Return [X, Y] of the center of cell containing provided text 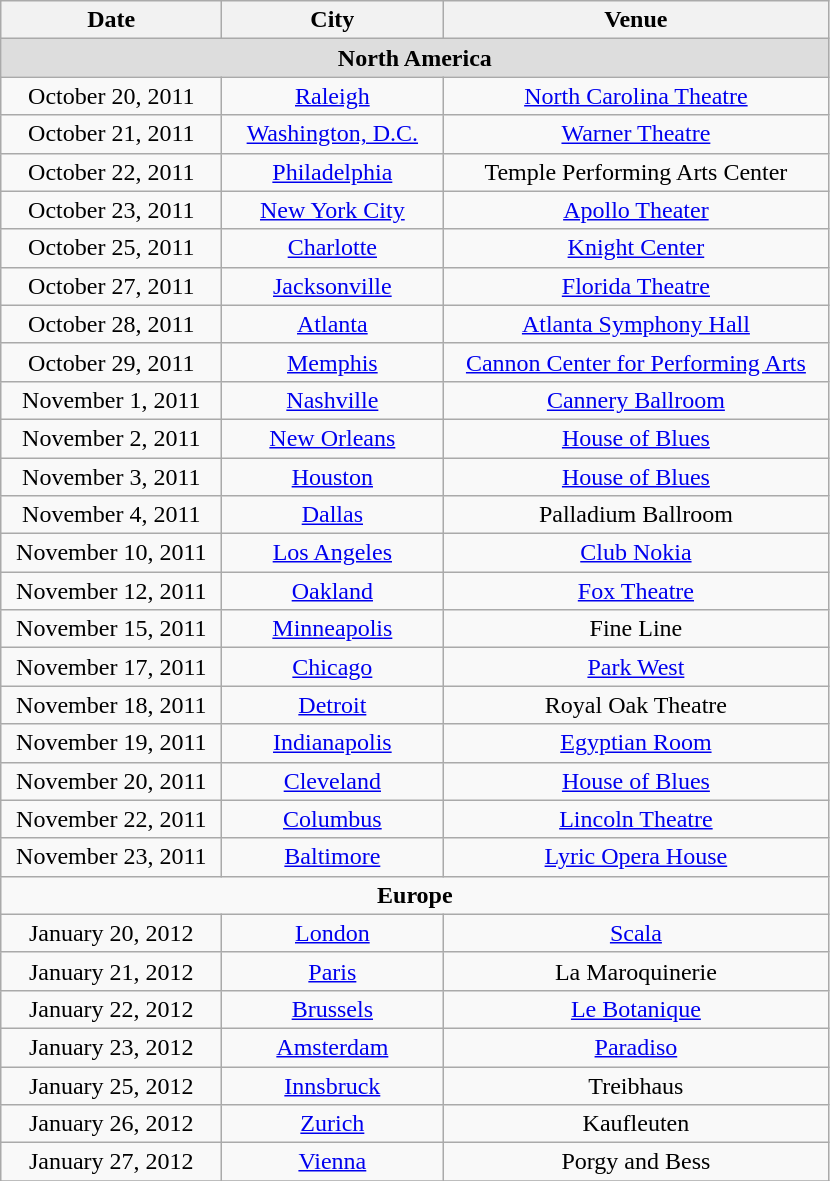
November 2, 2011 [112, 438]
November 23, 2011 [112, 857]
Florida Theatre [636, 286]
Nashville [332, 400]
January 25, 2012 [112, 1085]
Atlanta [332, 324]
October 29, 2011 [112, 362]
London [332, 933]
Atlanta Symphony Hall [636, 324]
Vienna [332, 1162]
October 23, 2011 [112, 210]
Indianapolis [332, 743]
Detroit [332, 705]
Fox Theatre [636, 591]
North America [415, 58]
Chicago [332, 667]
October 28, 2011 [112, 324]
New Orleans [332, 438]
Raleigh [332, 96]
Zurich [332, 1124]
November 18, 2011 [112, 705]
Cannon Center for Performing Arts [636, 362]
January 23, 2012 [112, 1047]
North Carolina Theatre [636, 96]
Philadelphia [332, 172]
Minneapolis [332, 629]
Park West [636, 667]
November 10, 2011 [112, 553]
November 4, 2011 [112, 515]
Brussels [332, 1009]
Houston [332, 477]
November 19, 2011 [112, 743]
November 20, 2011 [112, 781]
Paris [332, 971]
Club Nokia [636, 553]
October 25, 2011 [112, 248]
November 1, 2011 [112, 400]
Fine Line [636, 629]
November 3, 2011 [112, 477]
Temple Performing Arts Center [636, 172]
Los Angeles [332, 553]
Scala [636, 933]
Royal Oak Theatre [636, 705]
Memphis [332, 362]
November 22, 2011 [112, 819]
Date [112, 20]
Le Botanique [636, 1009]
October 20, 2011 [112, 96]
January 22, 2012 [112, 1009]
November 17, 2011 [112, 667]
Apollo Theater [636, 210]
Warner Theatre [636, 134]
Cleveland [332, 781]
Columbus [332, 819]
Knight Center [636, 248]
January 21, 2012 [112, 971]
Kaufleuten [636, 1124]
Treibhaus [636, 1085]
January 27, 2012 [112, 1162]
Lyric Opera House [636, 857]
Jacksonville [332, 286]
Oakland [332, 591]
Amsterdam [332, 1047]
January 20, 2012 [112, 933]
January 26, 2012 [112, 1124]
October 21, 2011 [112, 134]
November 15, 2011 [112, 629]
Washington, D.C. [332, 134]
Palladium Ballroom [636, 515]
La Maroquinerie [636, 971]
City [332, 20]
October 27, 2011 [112, 286]
Porgy and Bess [636, 1162]
Charlotte [332, 248]
New York City [332, 210]
Dallas [332, 515]
Venue [636, 20]
Egyptian Room [636, 743]
Innsbruck [332, 1085]
Paradiso [636, 1047]
Lincoln Theatre [636, 819]
Baltimore [332, 857]
October 22, 2011 [112, 172]
Cannery Ballroom [636, 400]
Europe [415, 895]
November 12, 2011 [112, 591]
